Output the (x, y) coordinate of the center of the cell containing the given text.  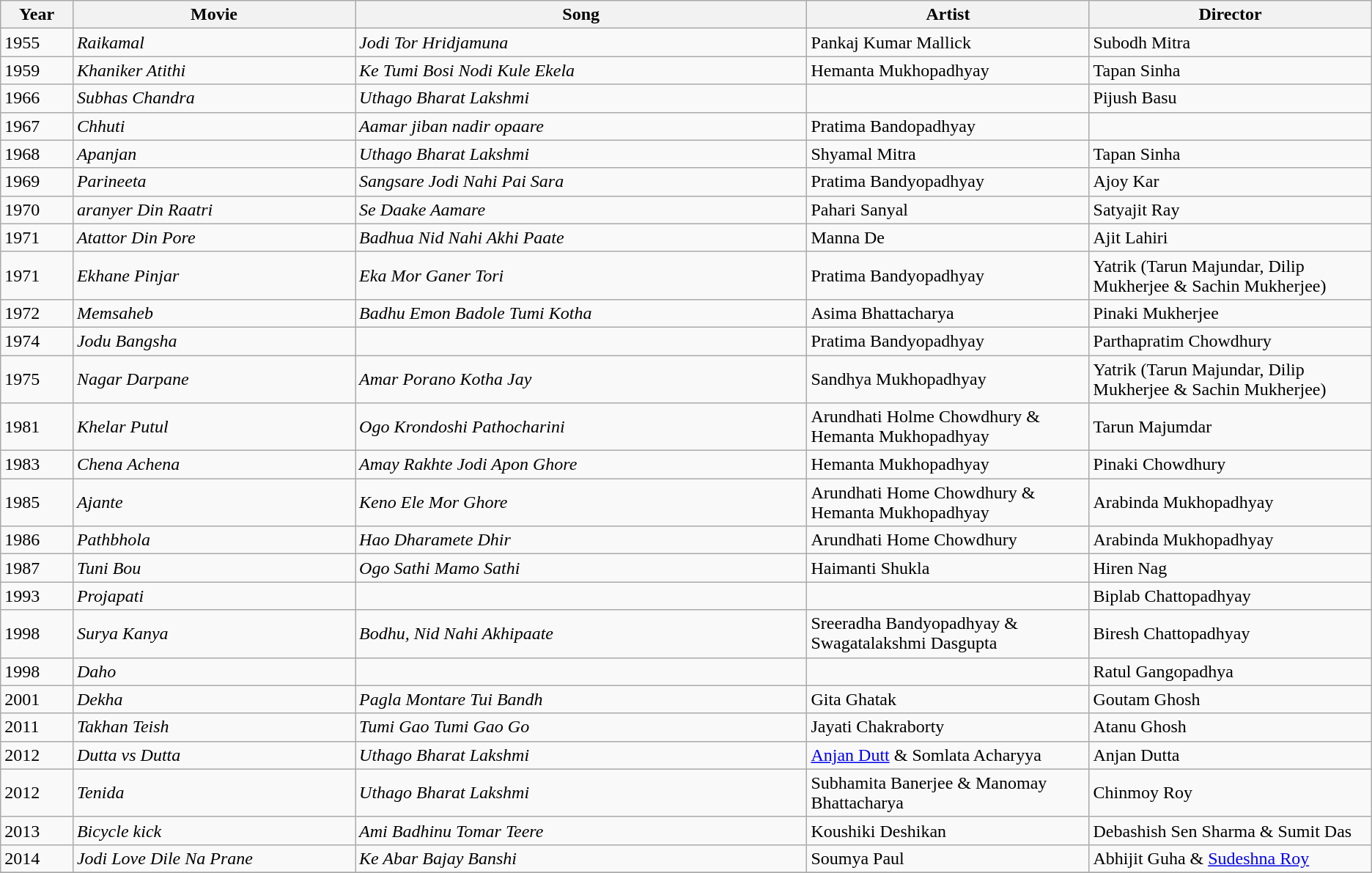
Chinmoy Roy (1230, 793)
2014 (37, 858)
Sreeradha Bandyopadhyay & Swagatalakshmi Dasgupta (948, 633)
Pijush Basu (1230, 98)
1959 (37, 70)
Ajoy Kar (1230, 182)
Bicycle kick (214, 830)
Takhan Teish (214, 727)
Ke Abar Bajay Banshi (581, 858)
Abhijit Guha & Sudeshna Roy (1230, 858)
Daho (214, 671)
Hao Dharamete Dhir (581, 540)
Ke Tumi Bosi Nodi Kule Ekela (581, 70)
Director (1230, 15)
Biresh Chattopadhyay (1230, 633)
Sandhya Mukhopadhyay (948, 378)
Gita Ghatak (948, 699)
Ekhane Pinjar (214, 276)
Atattor Din Pore (214, 237)
1975 (37, 378)
1955 (37, 43)
Pathbhola (214, 540)
Koushiki Deshikan (948, 830)
Soumya Paul (948, 858)
Ratul Gangopadhya (1230, 671)
Jodi Tor Hridjamuna (581, 43)
Ogo Sathi Mamo Sathi (581, 568)
Ajit Lahiri (1230, 237)
Pagla Montare Tui Bandh (581, 699)
1993 (37, 596)
Pratima Bandopadhyay (948, 126)
Debashish Sen Sharma & Sumit Das (1230, 830)
Ajante (214, 503)
1968 (37, 154)
Nagar Darpane (214, 378)
Movie (214, 15)
Anjan Dutt & Somlata Acharyya (948, 755)
Pahari Sanyal (948, 210)
1987 (37, 568)
Tuni Bou (214, 568)
Anjan Dutta (1230, 755)
Pinaki Chowdhury (1230, 465)
Se Daake Aamare (581, 210)
Tarun Majumdar (1230, 427)
Ami Badhinu Tomar Teere (581, 830)
Pinaki Mukherjee (1230, 313)
Jodi Love Dile Na Prane (214, 858)
Jayati Chakraborty (948, 727)
Song (581, 15)
Parineeta (214, 182)
Arundhati Holme Chowdhury & Hemanta Mukhopadhyay (948, 427)
1985 (37, 503)
Arundhati Home Chowdhury & Hemanta Mukhopadhyay (948, 503)
1972 (37, 313)
Parthapratim Chowdhury (1230, 341)
Aamar jiban nadir opaare (581, 126)
Keno Ele Mor Ghore (581, 503)
Asima Bhattacharya (948, 313)
Goutam Ghosh (1230, 699)
2013 (37, 830)
Memsaheb (214, 313)
Tenida (214, 793)
Chhuti (214, 126)
1969 (37, 182)
Badhu Emon Badole Tumi Kotha (581, 313)
Dekha (214, 699)
1981 (37, 427)
Chena Achena (214, 465)
1974 (37, 341)
Khaniker Atithi (214, 70)
Badhua Nid Nahi Akhi Paate (581, 237)
1986 (37, 540)
Amar Porano Kotha Jay (581, 378)
Haimanti Shukla (948, 568)
Surya Kanya (214, 633)
Biplab Chattopadhyay (1230, 596)
Year (37, 15)
Subhas Chandra (214, 98)
Projapati (214, 596)
Shyamal Mitra (948, 154)
1970 (37, 210)
Sangsare Jodi Nahi Pai Sara (581, 182)
1983 (37, 465)
Subodh Mitra (1230, 43)
Artist (948, 15)
Jodu Bangsha (214, 341)
Subhamita Banerjee & Manomay Bhattacharya (948, 793)
Amay Rakhte Jodi Apon Ghore (581, 465)
Tumi Gao Tumi Gao Go (581, 727)
Dutta vs Dutta (214, 755)
Arundhati Home Chowdhury (948, 540)
Pankaj Kumar Mallick (948, 43)
Bodhu, Nid Nahi Akhipaate (581, 633)
Apanjan (214, 154)
Manna De (948, 237)
Khelar Putul (214, 427)
Satyajit Ray (1230, 210)
Eka Mor Ganer Tori (581, 276)
Raikamal (214, 43)
Hiren Nag (1230, 568)
1966 (37, 98)
Atanu Ghosh (1230, 727)
1967 (37, 126)
aranyer Din Raatri (214, 210)
2011 (37, 727)
2001 (37, 699)
Ogo Krondoshi Pathocharini (581, 427)
